Return (X, Y) of the center of cell containing provided text 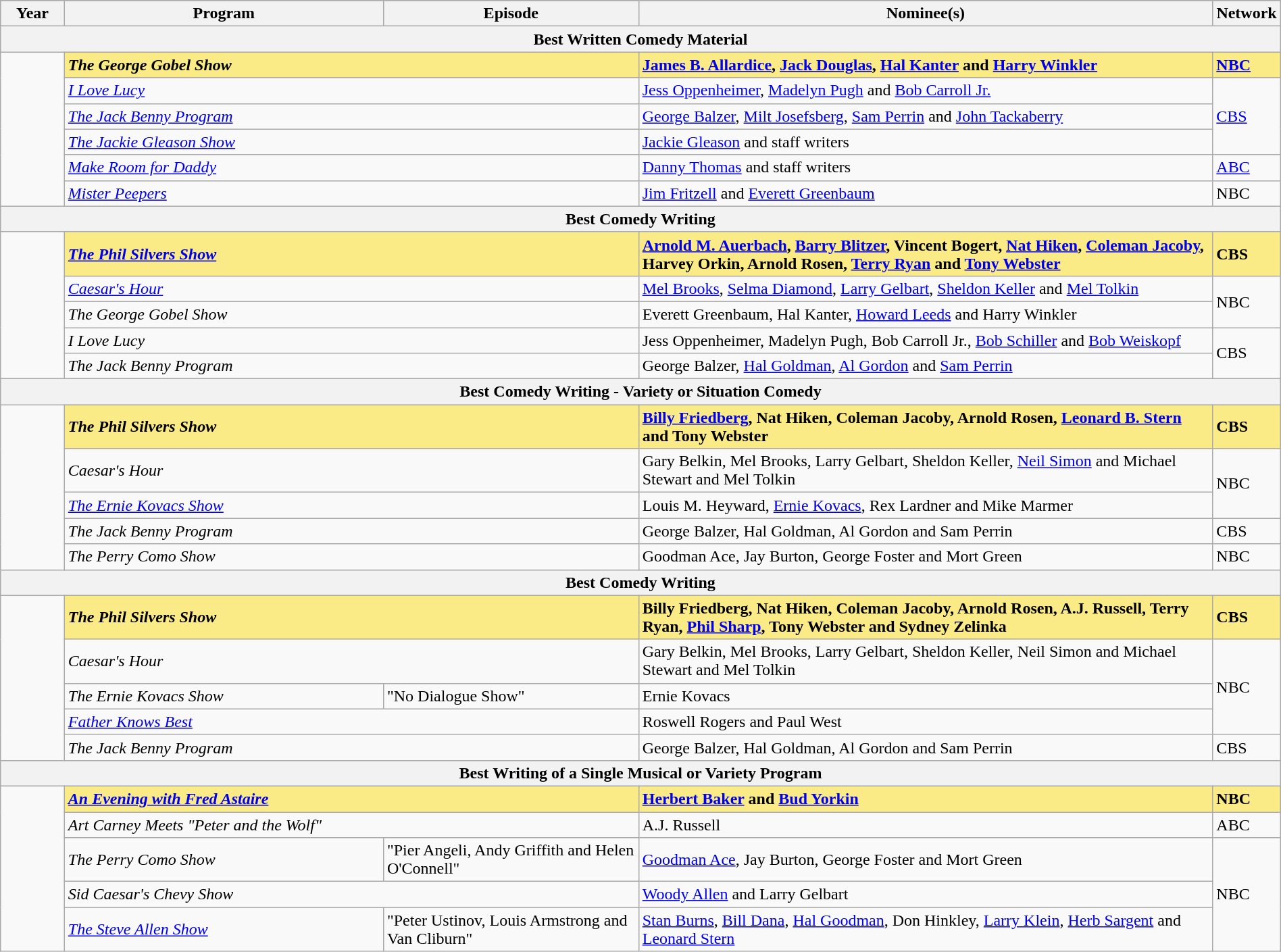
The Steve Allen Show (224, 930)
Best Written Comedy Material (640, 39)
Jess Oppenheimer, Madelyn Pugh, Bob Carroll Jr., Bob Schiller and Bob Weiskopf (926, 340)
Sid Caesar's Chevy Show (351, 895)
Billy Friedberg, Nat Hiken, Coleman Jacoby, Arnold Rosen, Leonard B. Stern and Tony Webster (926, 427)
"No Dialogue Show" (511, 696)
Billy Friedberg, Nat Hiken, Coleman Jacoby, Arnold Rosen, A.J. Russell, Terry Ryan, Phil Sharp, Tony Webster and Sydney Zelinka (926, 618)
Episode (511, 14)
Danny Thomas and staff writers (926, 168)
Art Carney Meets "Peter and the Wolf" (351, 825)
Everett Greenbaum, Hal Kanter, Howard Leeds and Harry Winkler (926, 314)
Jackie Gleason and staff writers (926, 142)
Nominee(s) (926, 14)
Year (32, 14)
Herbert Baker and Bud Yorkin (926, 799)
Best Writing of a Single Musical or Variety Program (640, 773)
Make Room for Daddy (351, 168)
Mister Peepers (351, 193)
Program (224, 14)
"Pier Angeli, Andy Griffith and Helen O'Connell" (511, 859)
Best Comedy Writing - Variety or Situation Comedy (640, 392)
The Jackie Gleason Show (351, 142)
Jim Fritzell and Everett Greenbaum (926, 193)
James B. Allardice, Jack Douglas, Hal Kanter and Harry Winkler (926, 65)
A.J. Russell (926, 825)
Arnold M. Auerbach, Barry Blitzer, Vincent Bogert, Nat Hiken, Coleman Jacoby, Harvey Orkin, Arnold Rosen, Terry Ryan and Tony Webster (926, 254)
George Balzer, Milt Josefsberg, Sam Perrin and John Tackaberry (926, 116)
"Peter Ustinov, Louis Armstrong and Van Cliburn" (511, 930)
Woody Allen and Larry Gelbart (926, 895)
Mel Brooks, Selma Diamond, Larry Gelbart, Sheldon Keller and Mel Tolkin (926, 289)
Roswell Rogers and Paul West (926, 722)
Ernie Kovacs (926, 696)
Louis M. Heyward, Ernie Kovacs, Rex Lardner and Mike Marmer (926, 505)
Network (1247, 14)
Stan Burns, Bill Dana, Hal Goodman, Don Hinkley, Larry Klein, Herb Sargent and Leonard Stern (926, 930)
An Evening with Fred Astaire (351, 799)
Jess Oppenheimer, Madelyn Pugh and Bob Carroll Jr. (926, 91)
Father Knows Best (351, 722)
